Determine the [X, Y] coordinate at the center of the cell enclosing the given text.  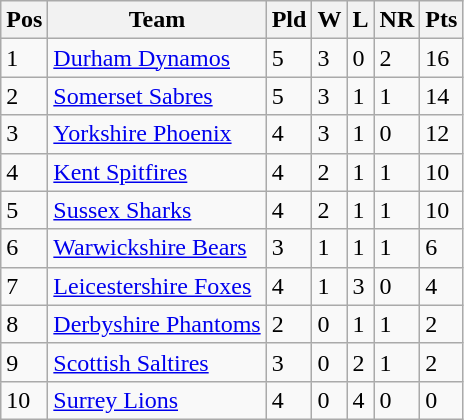
W [330, 20]
12 [442, 134]
Kent Spitfires [157, 172]
Sussex Sharks [157, 210]
L [360, 20]
Pts [442, 20]
Leicestershire Foxes [157, 286]
Pld [289, 20]
Derbyshire Phantoms [157, 324]
Durham Dynamos [157, 58]
Surrey Lions [157, 400]
Somerset Sabres [157, 96]
NR [397, 20]
Pos [24, 20]
9 [24, 362]
Team [157, 20]
14 [442, 96]
Warwickshire Bears [157, 248]
7 [24, 286]
Yorkshire Phoenix [157, 134]
Scottish Saltires [157, 362]
8 [24, 324]
16 [442, 58]
